Return the (x, y) coordinate for the center point of the cell that contains the specified text.  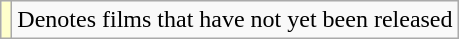
Denotes films that have not yet been released (235, 20)
